Capture the cell that displays the provided text and extract its [x, y] central coordinate. 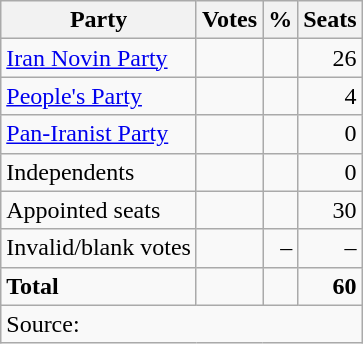
4 [330, 96]
30 [330, 210]
Source: [182, 324]
Invalid/blank votes [99, 248]
Iran Novin Party [99, 58]
Appointed seats [99, 210]
Pan-Iranist Party [99, 134]
Votes [229, 20]
% [280, 20]
Party [99, 20]
26 [330, 58]
Independents [99, 172]
People's Party [99, 96]
60 [330, 286]
Seats [330, 20]
Total [99, 286]
